Return the [X, Y] coordinate for the center point of the cell that contains the specified text.  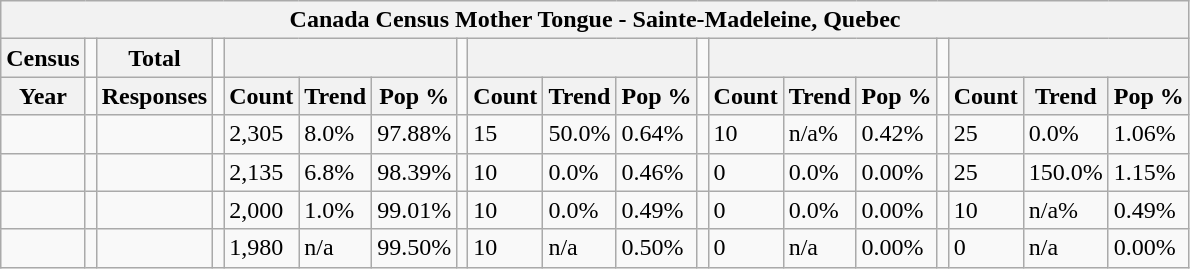
98.39% [414, 172]
2,000 [262, 210]
8.0% [336, 134]
1.15% [1148, 172]
0.50% [656, 248]
Responses [154, 96]
Census [43, 58]
2,305 [262, 134]
Total [154, 58]
2,135 [262, 172]
97.88% [414, 134]
6.8% [336, 172]
1,980 [262, 248]
50.0% [580, 134]
1.0% [336, 210]
99.50% [414, 248]
0.42% [896, 134]
1.06% [1148, 134]
0.46% [656, 172]
0.64% [656, 134]
Year [43, 96]
99.01% [414, 210]
15 [506, 134]
Canada Census Mother Tongue - Sainte-Madeleine, Quebec [596, 20]
150.0% [1066, 172]
